Search for the cell housing the specified text and yield its [x, y] center coordinate. 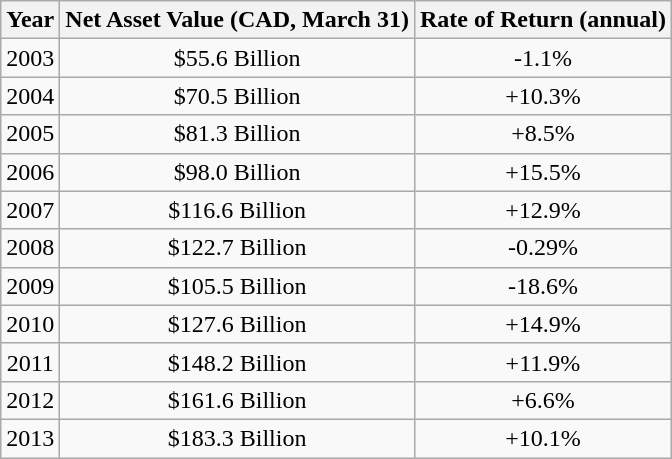
2012 [30, 400]
2006 [30, 172]
-0.29% [542, 248]
2008 [30, 248]
+11.9% [542, 362]
$98.0 Billion [238, 172]
+8.5% [542, 134]
$55.6 Billion [238, 58]
$161.6 Billion [238, 400]
2011 [30, 362]
2009 [30, 286]
+10.1% [542, 438]
Rate of Return (annual) [542, 20]
$183.3 Billion [238, 438]
Net Asset Value (CAD, March 31) [238, 20]
2004 [30, 96]
+10.3% [542, 96]
$105.5 Billion [238, 286]
$116.6 Billion [238, 210]
2003 [30, 58]
$81.3 Billion [238, 134]
$148.2 Billion [238, 362]
+6.6% [542, 400]
2010 [30, 324]
$127.6 Billion [238, 324]
2013 [30, 438]
2005 [30, 134]
+15.5% [542, 172]
Year [30, 20]
-18.6% [542, 286]
$122.7 Billion [238, 248]
-1.1% [542, 58]
+14.9% [542, 324]
2007 [30, 210]
+12.9% [542, 210]
$70.5 Billion [238, 96]
